Pinpoint the cell where the given text exists, returning its [x, y] midpoint coordinate. 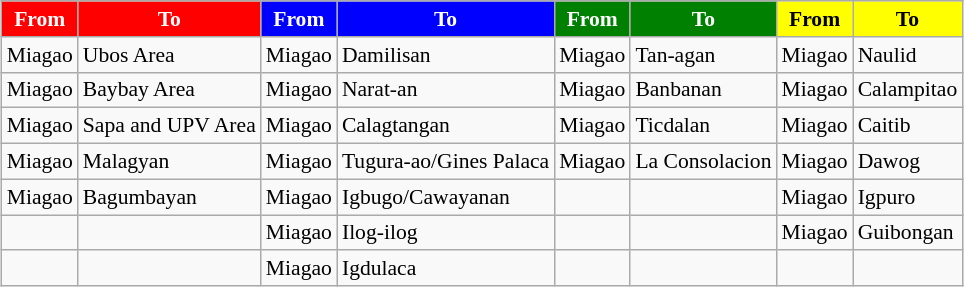
Naulid [908, 54]
Guibongan [908, 232]
Damilisan [446, 54]
Tugura-ao/Gines Palaca [446, 161]
Ilog-ilog [446, 232]
Sapa and UPV Area [170, 126]
Ticdalan [703, 126]
Narat-an [446, 90]
La Consolacion [703, 161]
Bagumbayan [170, 197]
Igdulaca [446, 268]
Dawog [908, 161]
Calampitao [908, 90]
Tan-agan [703, 54]
Malagyan [170, 161]
Ubos Area [170, 54]
Igbugo/Cawayanan [446, 197]
Baybay Area [170, 90]
Banbanan [703, 90]
Calagtangan [446, 126]
Caitib [908, 126]
Igpuro [908, 197]
